Return [x, y] of the center of cell containing provided text 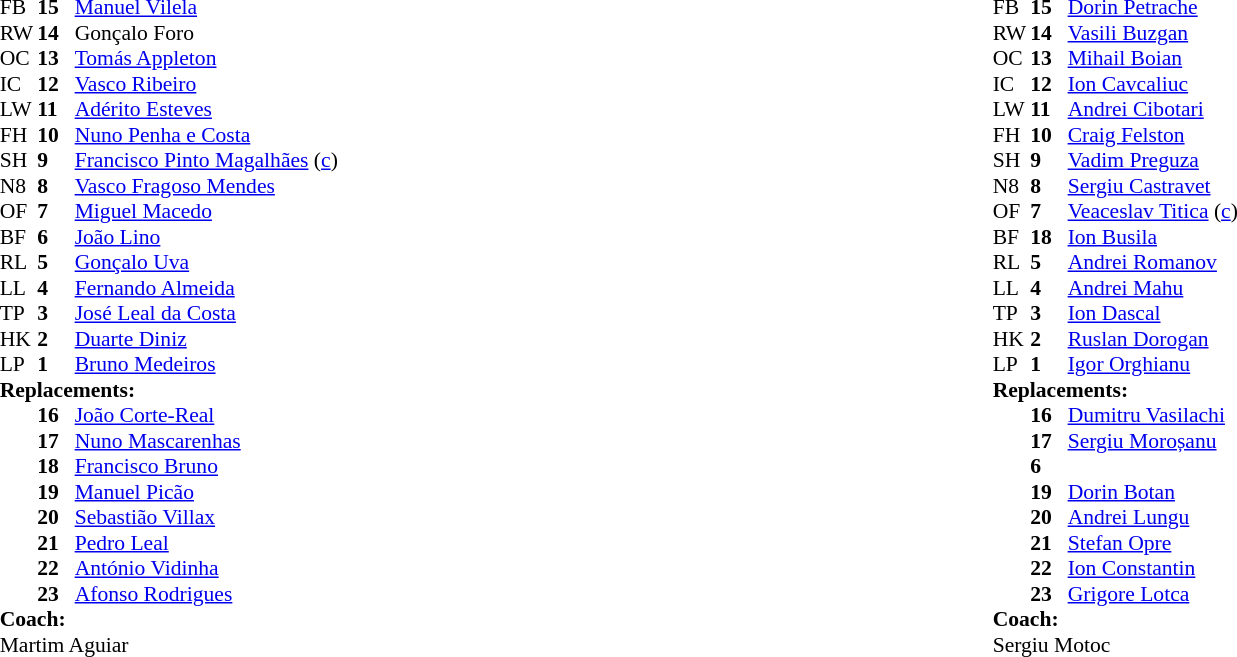
Duarte Diniz [206, 339]
Vasco Ribeiro [206, 84]
Nuno Penha e Costa [206, 135]
Gonçalo Foro [206, 33]
Manuel Picão [206, 492]
Vasco Fragoso Mendes [206, 186]
José Leal da Costa [206, 313]
Replacements: [169, 390]
Pedro Leal [206, 543]
Bruno Medeiros [206, 365]
Afonso Rodrigues [206, 594]
Francisco Pinto Magalhães (c) [206, 161]
Sebastião Villax [206, 517]
Coach: [169, 619]
Francisco Bruno [206, 467]
Fernando Almeida [206, 288]
João Lino [206, 237]
Tomás Appleton [206, 59]
Adérito Esteves [206, 109]
Nuno Mascarenhas [206, 441]
Gonçalo Uva [206, 263]
Miguel Macedo [206, 211]
António Vidinha [206, 569]
João Corte-Real [206, 415]
